Extract the [X, Y] coordinate from the center of the cell holding the provided text.  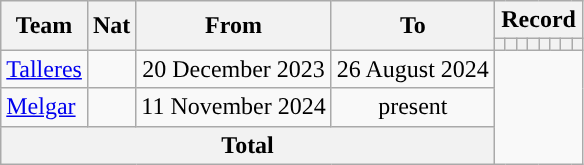
Record [538, 20]
From [234, 26]
Talleres [44, 69]
Total [248, 145]
11 November 2024 [234, 107]
26 August 2024 [412, 69]
Melgar [44, 107]
20 December 2023 [234, 69]
present [412, 107]
Team [44, 26]
Nat [111, 26]
To [412, 26]
